Return the [x, y] coordinate for the center point of the cell that contains the specified text.  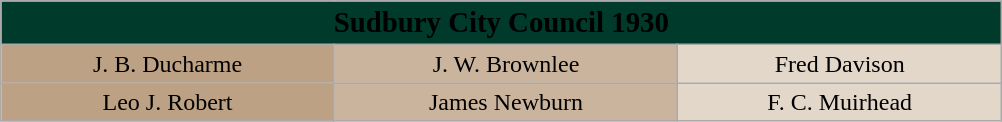
Leo J. Robert [168, 102]
Sudbury City Council 1930 [502, 23]
J. W. Brownlee [506, 64]
James Newburn [506, 102]
F. C. Muirhead [840, 102]
J. B. Ducharme [168, 64]
Fred Davison [840, 64]
